Return [X, Y] of the center of cell containing provided text 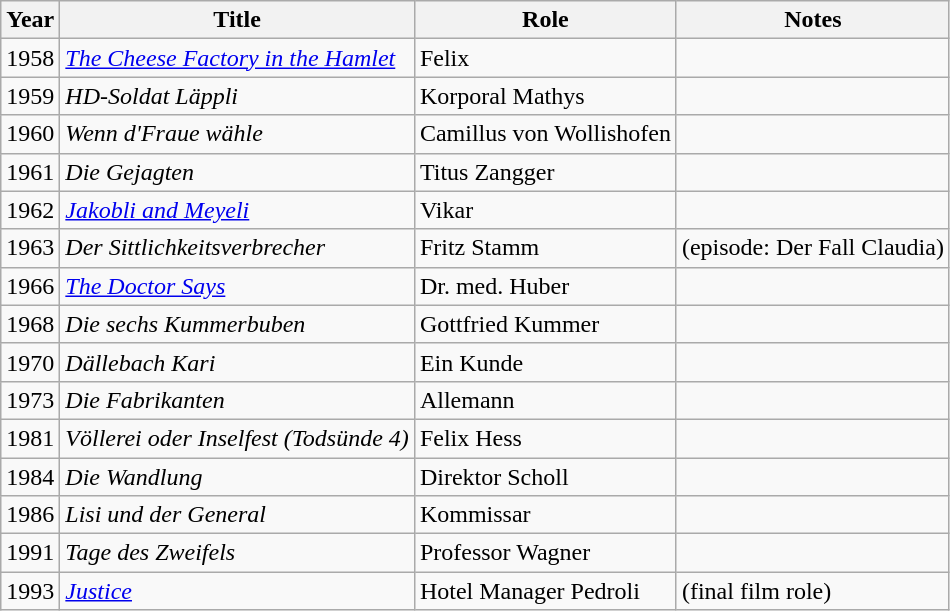
Tage des Zweifels [238, 553]
1958 [30, 58]
1960 [30, 134]
1993 [30, 591]
Year [30, 20]
1961 [30, 172]
Die Wandlung [238, 477]
Title [238, 20]
Lisi und der General [238, 515]
Felix Hess [545, 438]
Die Fabrikanten [238, 400]
Felix [545, 58]
1991 [30, 553]
Role [545, 20]
1963 [30, 248]
Wenn d'Fraue wähle [238, 134]
Titus Zangger [545, 172]
Direktor Scholl [545, 477]
1973 [30, 400]
Fritz Stamm [545, 248]
Gottfried Kummer [545, 324]
1970 [30, 362]
Vikar [545, 210]
Allemann [545, 400]
The Doctor Says [238, 286]
Notes [812, 20]
1962 [30, 210]
(episode: Der Fall Claudia) [812, 248]
Ein Kunde [545, 362]
Korporal Mathys [545, 96]
Der Sittlichkeitsverbrecher [238, 248]
Die sechs Kummerbuben [238, 324]
Justice [238, 591]
1984 [30, 477]
Völlerei oder Inselfest (Todsünde 4) [238, 438]
Die Gejagten [238, 172]
1981 [30, 438]
Kommissar [545, 515]
1966 [30, 286]
The Cheese Factory in the Hamlet [238, 58]
Jakobli and Meyeli [238, 210]
(final film role) [812, 591]
Hotel Manager Pedroli [545, 591]
Dr. med. Huber [545, 286]
Dällebach Kari [238, 362]
Professor Wagner [545, 553]
1968 [30, 324]
Camillus von Wollishofen [545, 134]
HD-Soldat Läppli [238, 96]
1986 [30, 515]
1959 [30, 96]
